Return the (x, y) coordinate for the center point of the cell that contains the specified text.  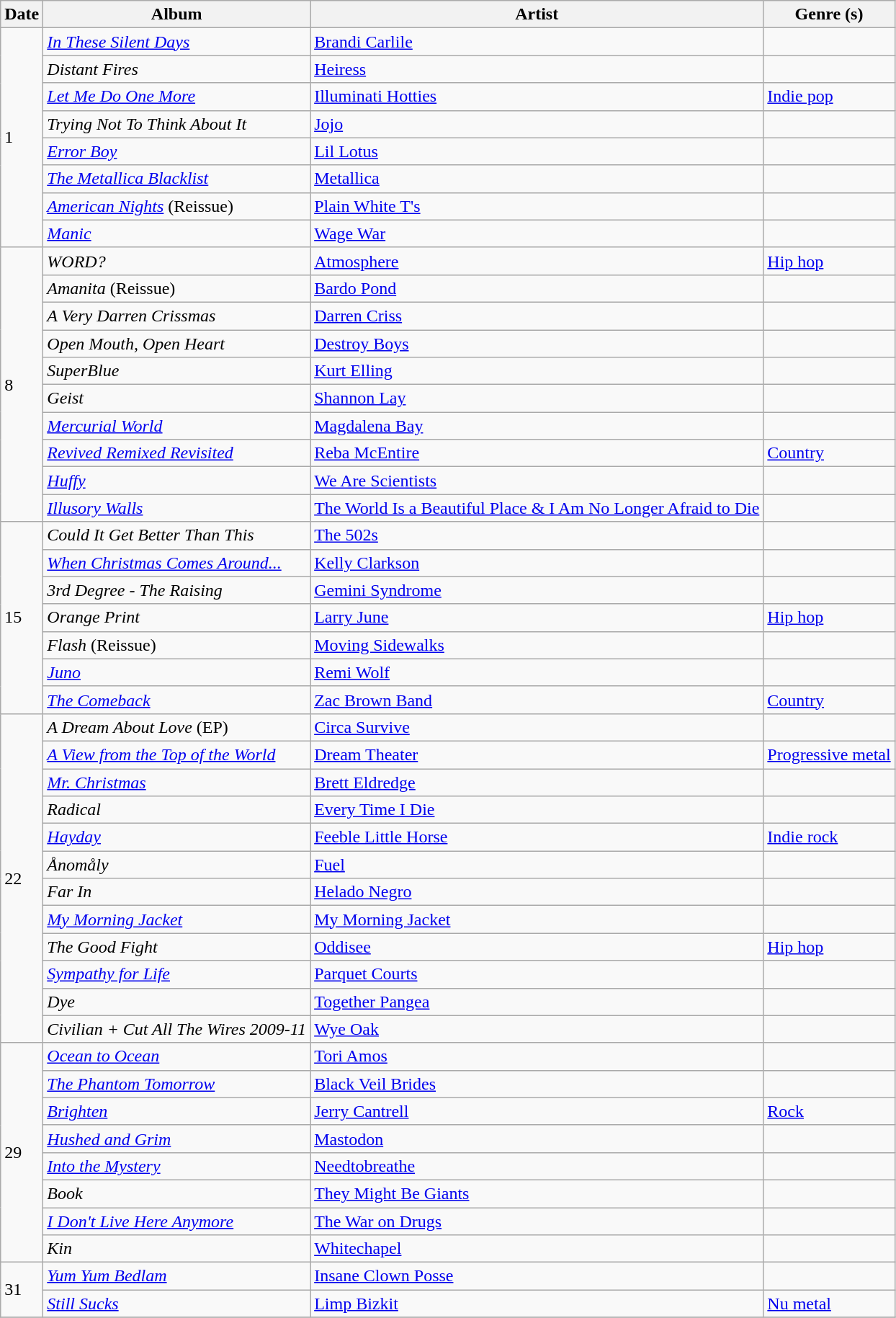
Tori Amos (537, 1056)
Magdalena Bay (537, 426)
Darren Criss (537, 316)
Revived Remixed Revisited (177, 453)
Hayday (177, 837)
Needtobreathe (537, 1166)
Helado Negro (537, 892)
Gemini Syndrome (537, 590)
Metallica (537, 179)
Orange Print (177, 618)
Jerry Cantrell (537, 1111)
15 (22, 618)
The Comeback (177, 700)
Atmosphere (537, 261)
Plain White T's (537, 206)
Juno (177, 672)
WORD? (177, 261)
Black Veil Brides (537, 1084)
Every Time I Die (537, 810)
Civilian + Cut All The Wires 2009-11 (177, 1029)
Oddisee (537, 947)
Destroy Boys (537, 344)
Insane Clown Posse (537, 1276)
31 (22, 1290)
Moving Sidewalks (537, 645)
Kurt Elling (537, 371)
Shannon Lay (537, 398)
Limp Bizkit (537, 1304)
Indie rock (829, 837)
Wye Oak (537, 1029)
Fuel (537, 865)
The World Is a Beautiful Place & I Am No Longer Afraid to Die (537, 508)
Still Sucks (177, 1304)
Bardo Pond (537, 288)
Trying Not To Think About It (177, 124)
Mr. Christmas (177, 782)
Jojo (537, 124)
Radical (177, 810)
Genre (s) (829, 14)
Indie pop (829, 97)
SuperBlue (177, 371)
1 (22, 138)
A Dream About Love (EP) (177, 727)
The 502s (537, 535)
Kelly Clarkson (537, 563)
Hushed and Grim (177, 1139)
I Don't Live Here Anymore (177, 1221)
Mercurial World (177, 426)
3rd Degree - The Raising (177, 590)
Parquet Courts (537, 974)
Together Pangea (537, 1002)
Whitechapel (537, 1249)
Album (177, 14)
Wage War (537, 233)
The Phantom Tomorrow (177, 1084)
Progressive metal (829, 754)
American Nights (Reissue) (177, 206)
22 (22, 878)
Illuminati Hotties (537, 97)
Brandi Carlile (537, 42)
Dye (177, 1002)
Yum Yum Bedlam (177, 1276)
Amanita (Reissue) (177, 288)
29 (22, 1152)
Brighten (177, 1111)
Nu metal (829, 1304)
Heiress (537, 69)
Ånomåly (177, 865)
Brett Eldredge (537, 782)
We Are Scientists (537, 481)
Feeble Little Horse (537, 837)
Open Mouth, Open Heart (177, 344)
In These Silent Days (177, 42)
Remi Wolf (537, 672)
Kin (177, 1249)
Book (177, 1193)
Larry June (537, 618)
The War on Drugs (537, 1221)
Ocean to Ocean (177, 1056)
Reba McEntire (537, 453)
Distant Fires (177, 69)
Date (22, 14)
Dream Theater (537, 754)
A Very Darren Crissmas (177, 316)
Could It Get Better Than This (177, 535)
Error Boy (177, 151)
Rock (829, 1111)
A View from the Top of the World (177, 754)
Mastodon (537, 1139)
The Good Fight (177, 947)
Far In (177, 892)
Lil Lotus (537, 151)
Into the Mystery (177, 1166)
Artist (537, 14)
Flash (Reissue) (177, 645)
Let Me Do One More (177, 97)
When Christmas Comes Around... (177, 563)
8 (22, 385)
Zac Brown Band (537, 700)
The Metallica Blacklist (177, 179)
Illusory Walls (177, 508)
Sympathy for Life (177, 974)
Geist (177, 398)
They Might Be Giants (537, 1193)
Manic (177, 233)
Circa Survive (537, 727)
Huffy (177, 481)
